From the cell containing the given text, extract its center point as (X, Y) coordinate. 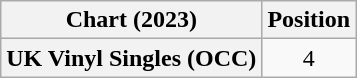
Position (309, 20)
Chart (2023) (132, 20)
4 (309, 58)
UK Vinyl Singles (OCC) (132, 58)
